Scan for the cell matching the given text and deliver its [x, y] coordinate at center. 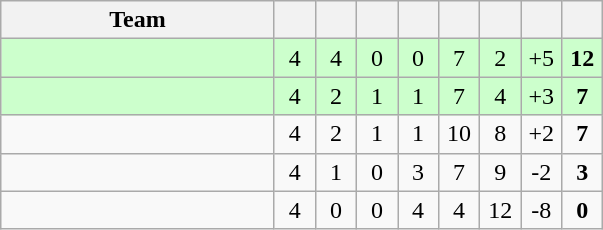
Team [138, 20]
10 [460, 134]
-8 [542, 210]
8 [500, 134]
-2 [542, 172]
+2 [542, 134]
+3 [542, 96]
+5 [542, 58]
9 [500, 172]
